Locate the cell with the specified text and output its (X, Y) center coordinate. 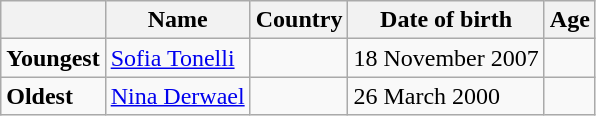
Country (299, 20)
Nina Derwael (178, 96)
Name (178, 20)
18 November 2007 (446, 58)
Oldest (53, 96)
Youngest (53, 58)
Date of birth (446, 20)
Sofia Tonelli (178, 58)
26 March 2000 (446, 96)
Age (570, 20)
